Capture the cell that displays the provided text and extract its (X, Y) central coordinate. 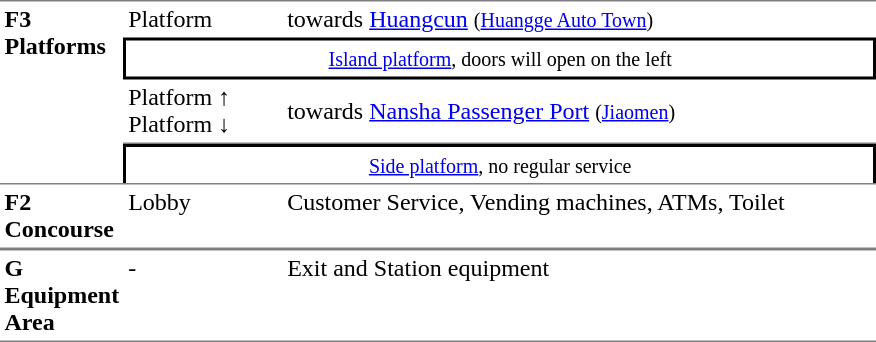
F2Concourse (62, 216)
- (204, 296)
Platform (204, 19)
F3Platforms (62, 92)
Platform ↑Platform ↓ (204, 112)
Lobby (204, 216)
GEquipment Area (62, 296)
